Return (X, Y) of the center of cell containing provided text 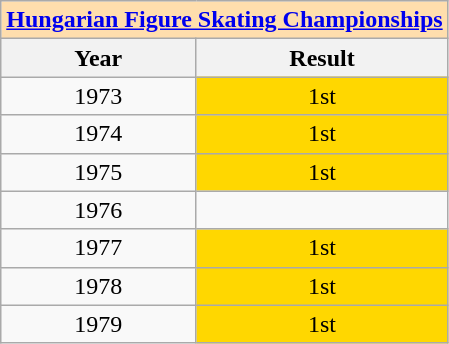
1977 (98, 248)
Year (98, 58)
Hungarian Figure Skating Championships (224, 20)
Result (322, 58)
1974 (98, 134)
1978 (98, 286)
1979 (98, 324)
1976 (98, 210)
1973 (98, 96)
1975 (98, 172)
